Identify which cell holds the provided text, then report its [x, y] central coordinate. 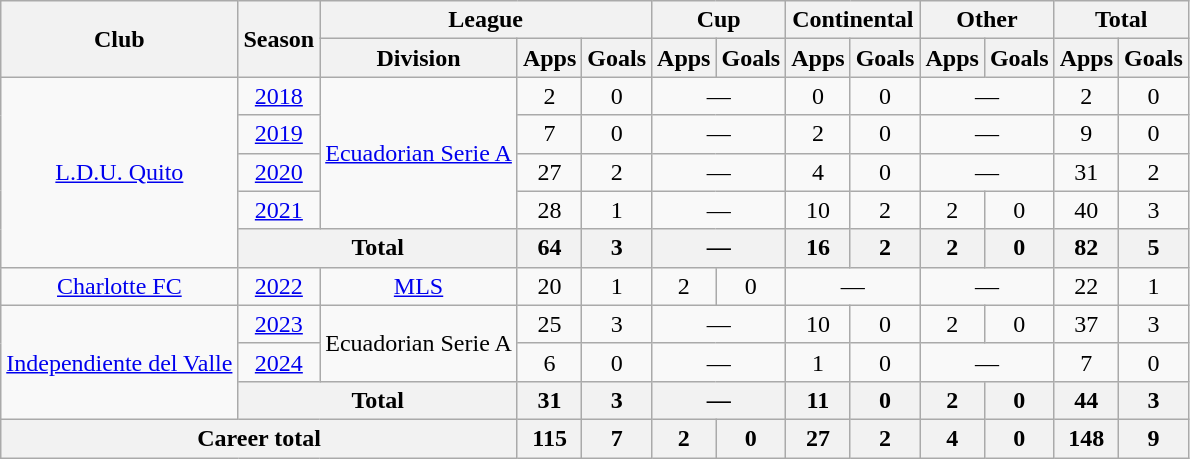
2023 [279, 324]
20 [549, 286]
44 [1086, 400]
64 [549, 248]
Club [120, 39]
MLS [419, 286]
2020 [279, 172]
Charlotte FC [120, 286]
2019 [279, 134]
148 [1086, 438]
5 [1154, 248]
Career total [260, 438]
L.D.U. Quito [120, 172]
Season [279, 39]
82 [1086, 248]
25 [549, 324]
40 [1086, 210]
115 [549, 438]
Other [987, 20]
Independiente del Valle [120, 362]
2021 [279, 210]
28 [549, 210]
2024 [279, 362]
11 [818, 400]
37 [1086, 324]
6 [549, 362]
League [486, 20]
Cup [719, 20]
16 [818, 248]
2018 [279, 96]
2022 [279, 286]
22 [1086, 286]
Division [419, 58]
Continental [853, 20]
